Output the [x, y] coordinate of the center of the cell containing the given text.  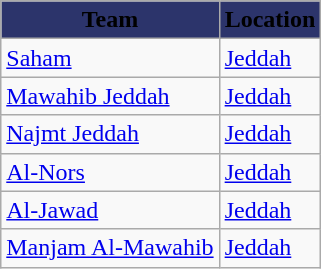
Manjam Al-Mawahib [110, 248]
Team [110, 20]
Al-Jawad [110, 210]
Mawahib Jeddah [110, 96]
Najmt Jeddah [110, 134]
Al-Nors [110, 172]
Saham [110, 58]
Location [270, 20]
